Pinpoint the cell where the given text exists, returning its (x, y) midpoint coordinate. 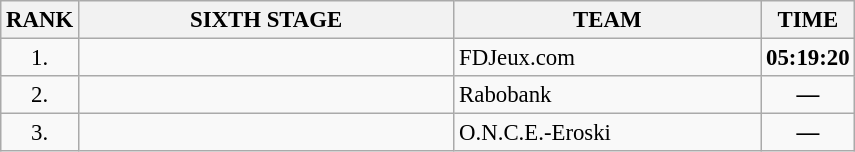
FDJeux.com (608, 58)
Rabobank (608, 95)
3. (40, 133)
RANK (40, 20)
1. (40, 58)
TEAM (608, 20)
TIME (808, 20)
05:19:20 (808, 58)
SIXTH STAGE (266, 20)
2. (40, 95)
O.N.C.E.-Eroski (608, 133)
